From the cell containing the given text, extract its center point as (X, Y) coordinate. 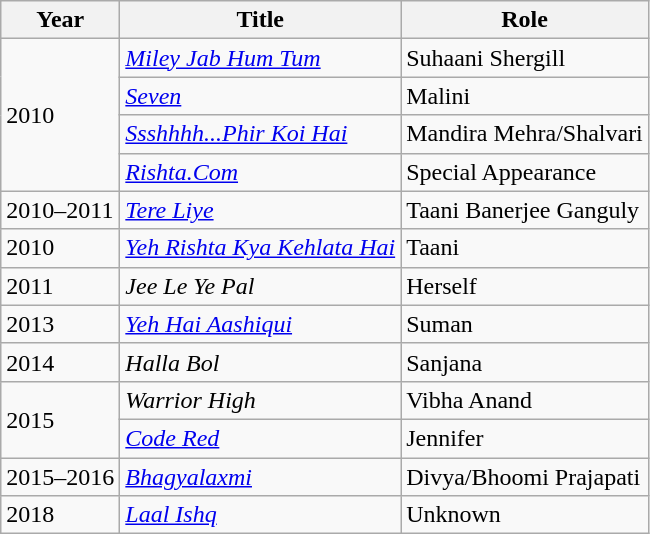
Jee Le Ye Pal (260, 286)
Sanjana (525, 362)
2011 (60, 286)
2013 (60, 324)
Miley Jab Hum Tum (260, 58)
Suman (525, 324)
Role (525, 20)
2014 (60, 362)
Yeh Rishta Kya Kehlata Hai (260, 248)
Taani (525, 248)
2015 (60, 419)
Year (60, 20)
Code Red (260, 438)
Laal Ishq (260, 515)
2018 (60, 515)
Divya/Bhoomi Prajapati (525, 477)
Rishta.Com (260, 172)
Mandira Mehra/Shalvari (525, 134)
Title (260, 20)
2015–2016 (60, 477)
Unknown (525, 515)
Warrior High (260, 400)
Bhagyalaxmi (260, 477)
Vibha Anand (525, 400)
Suhaani Shergill (525, 58)
Halla Bol (260, 362)
Yeh Hai Aashiqui (260, 324)
Ssshhhh...Phir Koi Hai (260, 134)
Special Appearance (525, 172)
Jennifer (525, 438)
Tere Liye (260, 210)
Malini (525, 96)
Seven (260, 96)
Taani Banerjee Ganguly (525, 210)
2010–2011 (60, 210)
Herself (525, 286)
